Return the (X, Y) coordinate for the center point of the cell that contains the specified text.  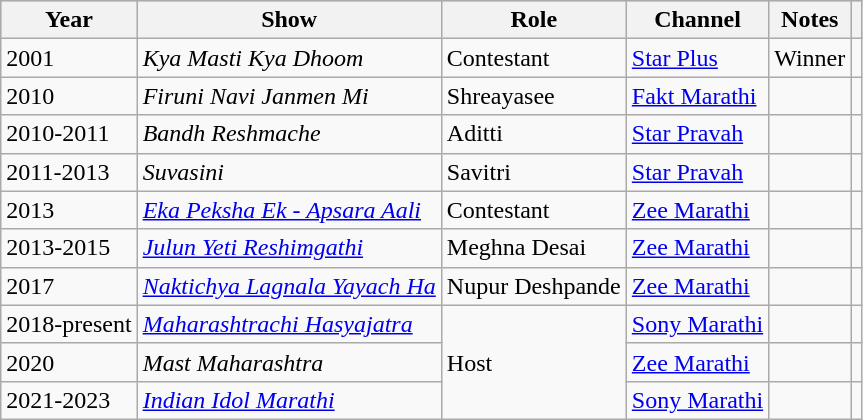
Bandh Reshmache (289, 134)
Shreayasee (534, 96)
2013-2015 (69, 248)
Year (69, 20)
2011-2013 (69, 172)
Nupur Deshpande (534, 286)
Show (289, 20)
Meghna Desai (534, 248)
2018-present (69, 324)
Notes (810, 20)
Winner (810, 58)
Fakt Marathi (697, 96)
2010 (69, 96)
2001 (69, 58)
2021-2023 (69, 400)
Aditti (534, 134)
Indian Idol Marathi (289, 400)
Mast Maharashtra (289, 362)
Host (534, 362)
Savitri (534, 172)
Suvasini (289, 172)
Maharashtrachi Hasyajatra (289, 324)
Channel (697, 20)
Eka Peksha Ek - Apsara Aali (289, 210)
Julun Yeti Reshimgathi (289, 248)
Kya Masti Kya Dhoom (289, 58)
Naktichya Lagnala Yayach Ha (289, 286)
Firuni Navi Janmen Mi (289, 96)
2013 (69, 210)
Role (534, 20)
2017 (69, 286)
2010-2011 (69, 134)
2020 (69, 362)
Star Plus (697, 58)
